For the text-containing cell, return its midpoint in [x, y] coordinate format. 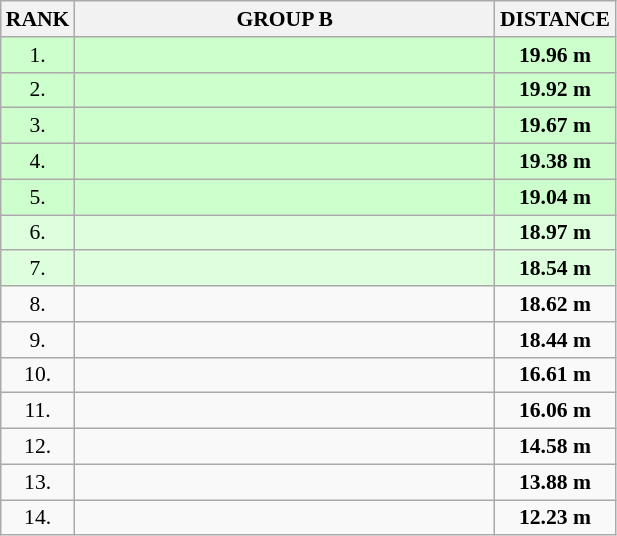
13.88 m [555, 482]
19.96 m [555, 55]
7. [38, 269]
16.61 m [555, 375]
18.62 m [555, 304]
13. [38, 482]
5. [38, 197]
19.67 m [555, 126]
1. [38, 55]
RANK [38, 19]
DISTANCE [555, 19]
19.92 m [555, 90]
8. [38, 304]
19.04 m [555, 197]
3. [38, 126]
12.23 m [555, 518]
4. [38, 162]
19.38 m [555, 162]
12. [38, 447]
11. [38, 411]
18.54 m [555, 269]
10. [38, 375]
6. [38, 233]
18.97 m [555, 233]
18.44 m [555, 340]
2. [38, 90]
16.06 m [555, 411]
14.58 m [555, 447]
GROUP B [284, 19]
9. [38, 340]
14. [38, 518]
